For the text-containing cell, return its midpoint in [X, Y] coordinate format. 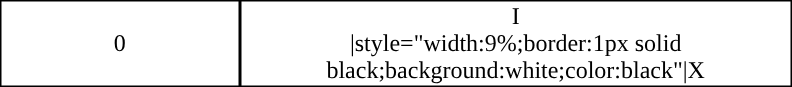
I|style="width:9%;border:1px solid black;background:white;color:black"|X [516, 44]
0 [120, 44]
